Find where the given text appears and provide that cell's center as (x, y) coordinate. 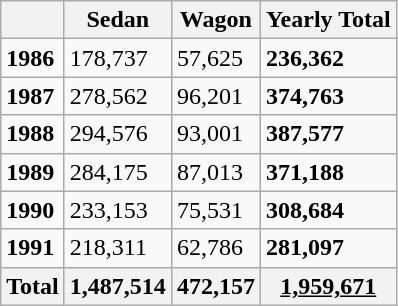
1986 (33, 58)
93,001 (216, 134)
233,153 (118, 210)
1990 (33, 210)
57,625 (216, 58)
Yearly Total (328, 20)
371,188 (328, 172)
Total (33, 286)
1987 (33, 96)
1991 (33, 248)
62,786 (216, 248)
1989 (33, 172)
294,576 (118, 134)
284,175 (118, 172)
1988 (33, 134)
374,763 (328, 96)
178,737 (118, 58)
236,362 (328, 58)
308,684 (328, 210)
Wagon (216, 20)
1,959,671 (328, 286)
1,487,514 (118, 286)
Sedan (118, 20)
218,311 (118, 248)
281,097 (328, 248)
387,577 (328, 134)
472,157 (216, 286)
96,201 (216, 96)
87,013 (216, 172)
75,531 (216, 210)
278,562 (118, 96)
